Scan for the cell matching the given text and deliver its (x, y) coordinate at center. 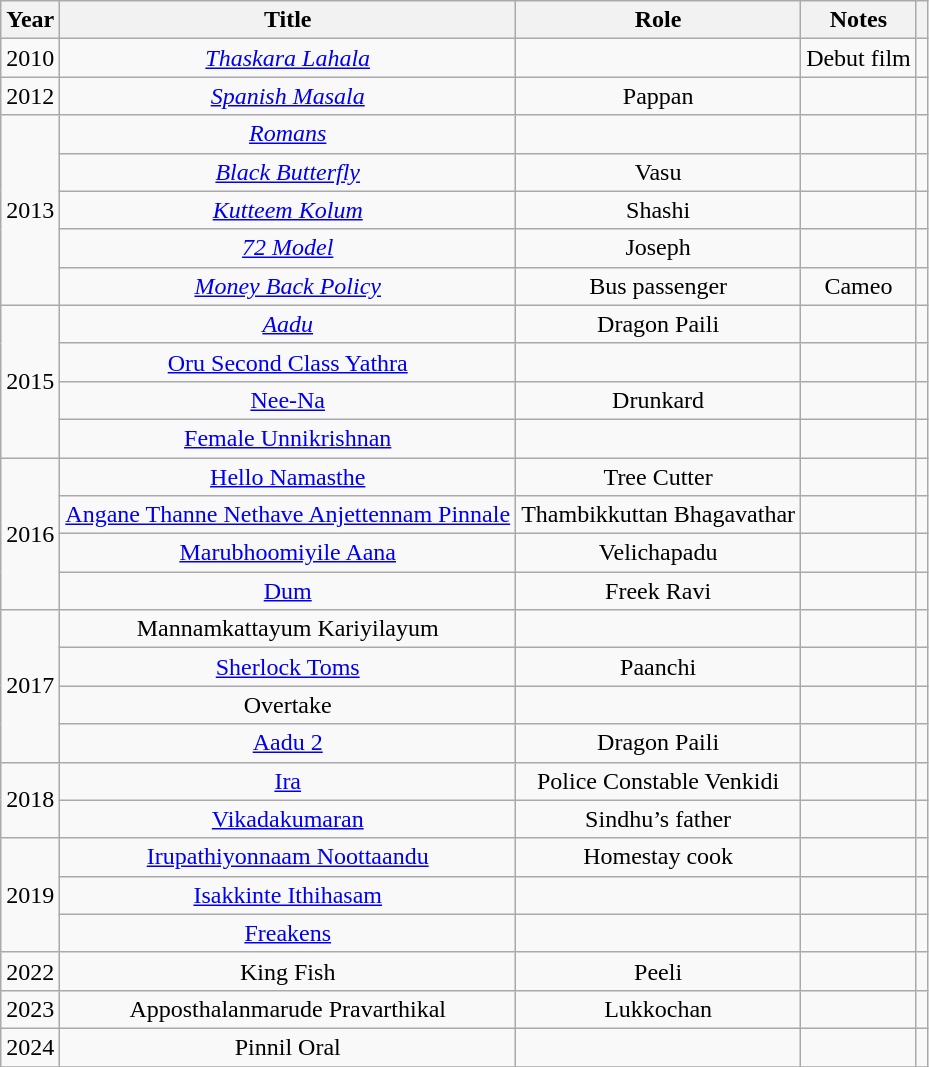
72 Model (288, 248)
2013 (30, 210)
Black Butterfly (288, 172)
Nee-Na (288, 400)
2019 (30, 895)
2015 (30, 381)
2012 (30, 96)
Cameo (859, 286)
Bus passenger (658, 286)
Shashi (658, 210)
Hello Namasthe (288, 477)
2010 (30, 58)
Female Unnikrishnan (288, 438)
Tree Cutter (658, 477)
Spanish Masala (288, 96)
Mannamkattayum Kariyilayum (288, 629)
Joseph (658, 248)
Oru Second Class Yathra (288, 362)
Freakens (288, 933)
Angane Thanne Nethave Anjettennam Pinnale (288, 515)
2016 (30, 534)
Drunkard (658, 400)
Overtake (288, 705)
Velichapadu (658, 553)
Dum (288, 591)
Aadu 2 (288, 743)
Title (288, 20)
Paanchi (658, 667)
Sherlock Toms (288, 667)
Police Constable Venkidi (658, 781)
Thaskara Lahala (288, 58)
Apposthalanmarude Pravarthikal (288, 1009)
2023 (30, 1009)
King Fish (288, 971)
2022 (30, 971)
Pinnil Oral (288, 1047)
Peeli (658, 971)
2017 (30, 686)
2024 (30, 1047)
Freek Ravi (658, 591)
Marubhoomiyile Aana (288, 553)
Vikadakumaran (288, 819)
Aadu (288, 324)
2018 (30, 800)
Notes (859, 20)
Sindhu’s father (658, 819)
Lukkochan (658, 1009)
Money Back Policy (288, 286)
Year (30, 20)
Isakkinte Ithihasam (288, 895)
Irupathiyonnaam Noottaandu (288, 857)
Kutteem Kolum (288, 210)
Role (658, 20)
Debut film (859, 58)
Thambikkuttan Bhagavathar (658, 515)
Vasu (658, 172)
Ira (288, 781)
Romans (288, 134)
Homestay cook (658, 857)
Pappan (658, 96)
